For the text-containing cell, return its midpoint in [x, y] coordinate format. 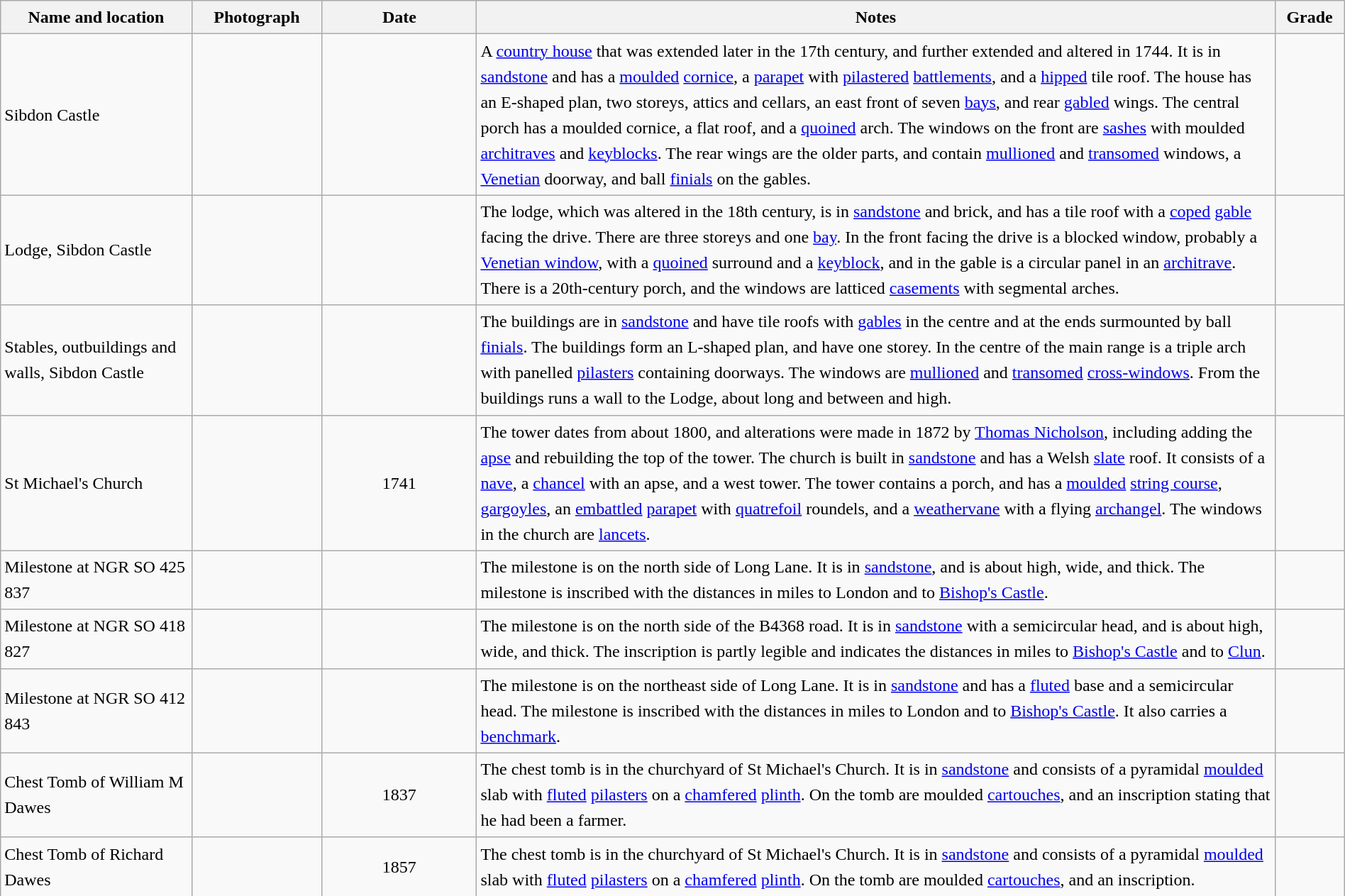
Grade [1310, 17]
Name and location [96, 17]
Stables, outbuildings and walls, Sibdon Castle [96, 360]
1837 [399, 795]
St Michael's Church [96, 482]
Photograph [257, 17]
Date [399, 17]
Chest Tomb of Richard Dawes [96, 867]
Milestone at NGR SO 412 843 [96, 711]
1741 [399, 482]
Notes [875, 17]
Milestone at NGR SO 425 837 [96, 580]
Sibdon Castle [96, 115]
Chest Tomb of William M Dawes [96, 795]
Milestone at NGR SO 418 827 [96, 638]
1857 [399, 867]
Lodge, Sibdon Castle [96, 250]
